Capture the cell that displays the provided text and extract its [X, Y] central coordinate. 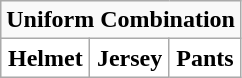
Uniform Combination [121, 20]
Jersey [130, 58]
Pants [204, 58]
Helmet [46, 58]
